Output the [X, Y] coordinate of the center of the cell containing the given text.  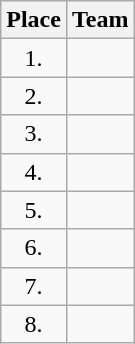
Team [100, 20]
4. [34, 172]
8. [34, 324]
2. [34, 96]
1. [34, 58]
3. [34, 134]
5. [34, 210]
7. [34, 286]
Place [34, 20]
6. [34, 248]
